Find where the given text appears and provide that cell's center as [X, Y] coordinate. 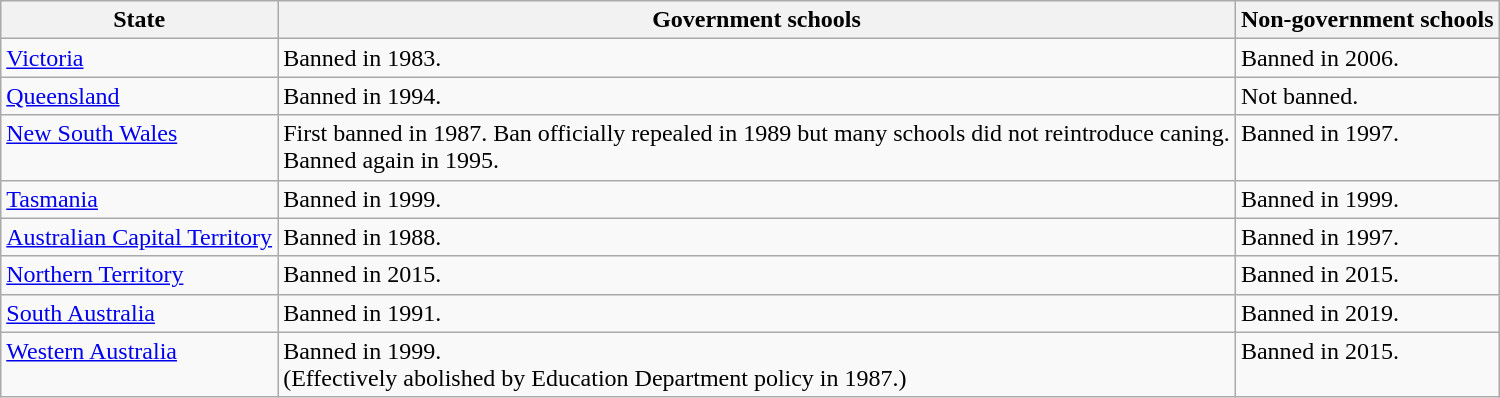
Banned in 1983. [757, 58]
Banned in 1999.(Effectively abolished by Education Department policy in 1987.) [757, 364]
Banned in 1988. [757, 237]
Victoria [140, 58]
Banned in 1994. [757, 96]
New South Wales [140, 148]
Not banned. [1367, 96]
Tasmania [140, 199]
State [140, 20]
Banned in 2019. [1367, 313]
Queensland [140, 96]
South Australia [140, 313]
First banned in 1987. Ban officially repealed in 1989 but many schools did not reintroduce caning.Banned again in 1995. [757, 148]
Banned in 2006. [1367, 58]
Northern Territory [140, 275]
Australian Capital Territory [140, 237]
Government schools [757, 20]
Western Australia [140, 364]
Banned in 1991. [757, 313]
Non-government schools [1367, 20]
